Find where the given text appears and provide that cell's center as (x, y) coordinate. 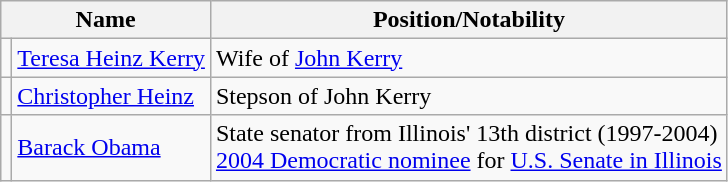
Stepson of John Kerry (468, 96)
Name (106, 20)
Teresa Heinz Kerry (112, 58)
State senator from Illinois' 13th district (1997-2004)2004 Democratic nominee for U.S. Senate in Illinois (468, 148)
Position/Notability (468, 20)
Barack Obama (112, 148)
Christopher Heinz (112, 96)
Wife of John Kerry (468, 58)
